Identify which cell holds the provided text, then report its (x, y) central coordinate. 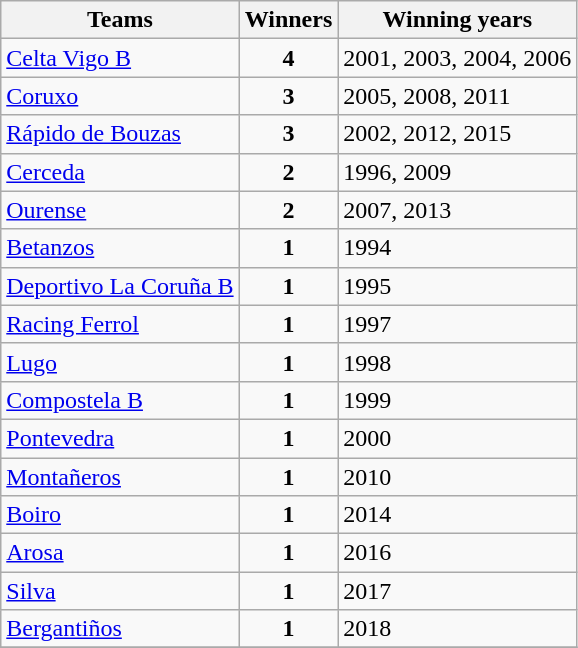
1998 (458, 362)
Betanzos (120, 248)
2001, 2003, 2004, 2006 (458, 58)
2002, 2012, 2015 (458, 134)
1995 (458, 286)
Winners (288, 20)
2016 (458, 553)
Rápido de Bouzas (120, 134)
Silva (120, 591)
1999 (458, 400)
Winning years (458, 20)
2005, 2008, 2011 (458, 96)
Compostela B (120, 400)
2000 (458, 438)
2018 (458, 629)
Ourense (120, 210)
1994 (458, 248)
Deportivo La Coruña B (120, 286)
Celta Vigo B (120, 58)
2014 (458, 515)
2010 (458, 477)
Arosa (120, 553)
Cerceda (120, 172)
Boiro (120, 515)
1996, 2009 (458, 172)
Pontevedra (120, 438)
2017 (458, 591)
Lugo (120, 362)
Racing Ferrol (120, 324)
Bergantiños (120, 629)
2007, 2013 (458, 210)
Montañeros (120, 477)
1997 (458, 324)
Teams (120, 20)
4 (288, 58)
Coruxo (120, 96)
